Capture the cell that displays the provided text and extract its (x, y) central coordinate. 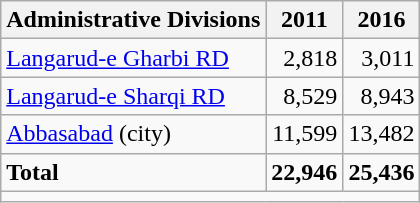
13,482 (382, 134)
Langarud-e Gharbi RD (134, 58)
8,529 (304, 96)
2011 (304, 20)
Total (134, 172)
Abbasabad (city) (134, 134)
8,943 (382, 96)
11,599 (304, 134)
3,011 (382, 58)
Administrative Divisions (134, 20)
25,436 (382, 172)
22,946 (304, 172)
2,818 (304, 58)
2016 (382, 20)
Langarud-e Sharqi RD (134, 96)
